Extract the (x, y) coordinate from the center of the cell holding the provided text.  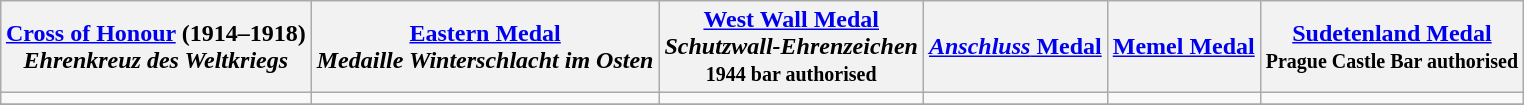
Anschluss Medal (1015, 47)
Cross of Honour (1914–1918)Ehrenkreuz des Weltkriegs (156, 47)
Sudetenland MedalPrague Castle Bar authorised (1392, 47)
Eastern MedalMedaille Winterschlacht im Osten (485, 47)
Memel Medal (1184, 47)
West Wall MedalSchutzwall-Ehrenzeichen1944 bar authorised (791, 47)
